Pinpoint the cell where the given text exists, returning its [x, y] midpoint coordinate. 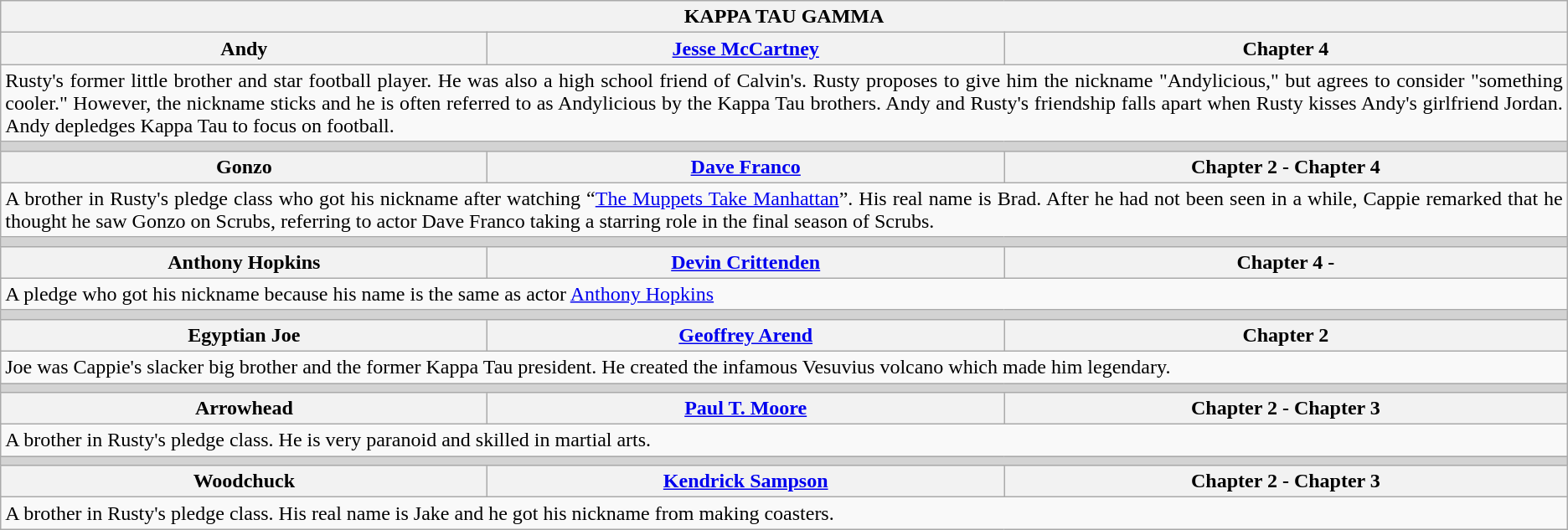
Joe was Cappie's slacker big brother and the former Kappa Tau president. He created the infamous Vesuvius volcano which made him legendary. [784, 367]
KAPPA TAU GAMMA [784, 17]
Paul T. Moore [745, 409]
Egyptian Joe [245, 335]
Arrowhead [245, 409]
Geoffrey Arend [745, 335]
Chapter 2 - Chapter 4 [1287, 167]
Dave Franco [745, 167]
A brother in Rusty's pledge class. His real name is Jake and he got his nickname from making coasters. [784, 513]
Chapter 4 [1287, 49]
A brother in Rusty's pledge class. He is very paranoid and skilled in martial arts. [784, 440]
Kendrick Sampson [745, 481]
Chapter 4 - [1287, 262]
A pledge who got his nickname because his name is the same as actor Anthony Hopkins [784, 294]
Anthony Hopkins [245, 262]
Jesse McCartney [745, 49]
Woodchuck [245, 481]
Devin Crittenden [745, 262]
Andy [245, 49]
Chapter 2 [1287, 335]
Gonzo [245, 167]
